Determine the [x, y] coordinate at the center of the cell enclosing the given text.  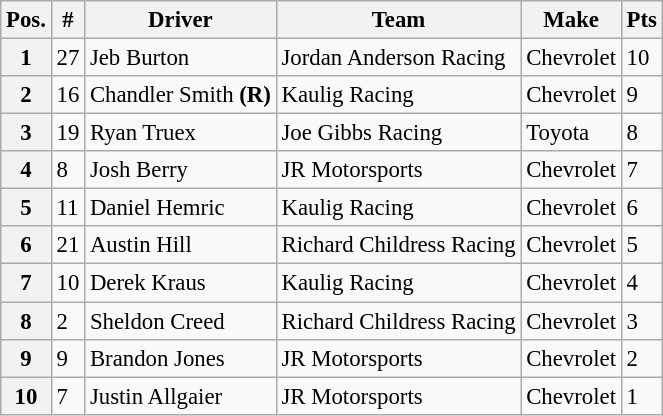
19 [68, 133]
Pts [642, 20]
# [68, 20]
Justin Allgaier [181, 396]
Team [398, 20]
Joe Gibbs Racing [398, 133]
Pos. [26, 20]
Make [571, 20]
16 [68, 95]
27 [68, 58]
Brandon Jones [181, 358]
Austin Hill [181, 245]
Derek Kraus [181, 283]
Chandler Smith (R) [181, 95]
Daniel Hemric [181, 208]
Jordan Anderson Racing [398, 58]
11 [68, 208]
Driver [181, 20]
Josh Berry [181, 170]
Toyota [571, 133]
Sheldon Creed [181, 321]
Jeb Burton [181, 58]
Ryan Truex [181, 133]
21 [68, 245]
